Search for the cell housing the specified text and yield its (x, y) center coordinate. 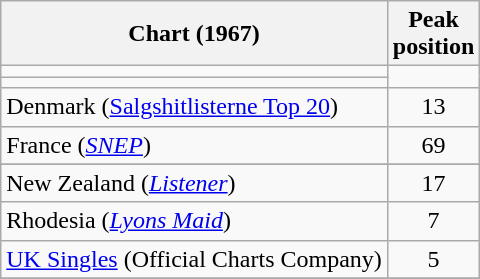
Peakposition (433, 34)
Rhodesia (Lyons Maid) (194, 221)
7 (433, 221)
Denmark (Salgshitlisterne Top 20) (194, 107)
UK Singles (Official Charts Company) (194, 259)
New Zealand (Listener) (194, 183)
5 (433, 259)
Chart (1967) (194, 34)
France (SNEP) (194, 145)
69 (433, 145)
13 (433, 107)
17 (433, 183)
